Locate the cell with the specified text and output its [X, Y] center coordinate. 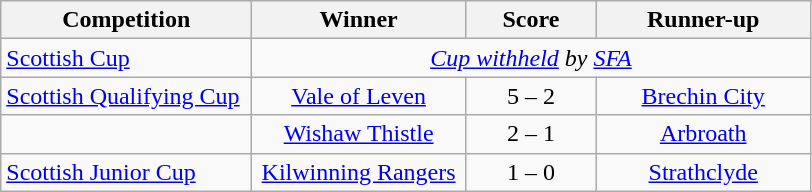
Score [530, 20]
2 – 1 [530, 134]
Scottish Junior Cup [126, 172]
1 – 0 [530, 172]
Arbroath [703, 134]
Brechin City [703, 96]
Wishaw Thistle [359, 134]
Vale of Leven [359, 96]
Scottish Qualifying Cup [126, 96]
Cup withheld by SFA [531, 58]
Kilwinning Rangers [359, 172]
Scottish Cup [126, 58]
Competition [126, 20]
Runner-up [703, 20]
Strathclyde [703, 172]
5 – 2 [530, 96]
Winner [359, 20]
